Return (X, Y) of the center of cell containing provided text 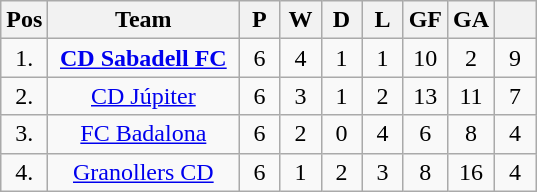
GA (472, 20)
Granollers CD (144, 172)
0 (342, 134)
9 (516, 58)
11 (472, 96)
Pos (24, 20)
CD Júpiter (144, 96)
13 (425, 96)
Team (144, 20)
CD Sabadell FC (144, 58)
7 (516, 96)
4. (24, 172)
16 (472, 172)
W (300, 20)
FC Badalona (144, 134)
3. (24, 134)
D (342, 20)
1. (24, 58)
10 (425, 58)
L (382, 20)
GF (425, 20)
2. (24, 96)
P (260, 20)
